Extract the [x, y] coordinate from the center of the cell holding the provided text.  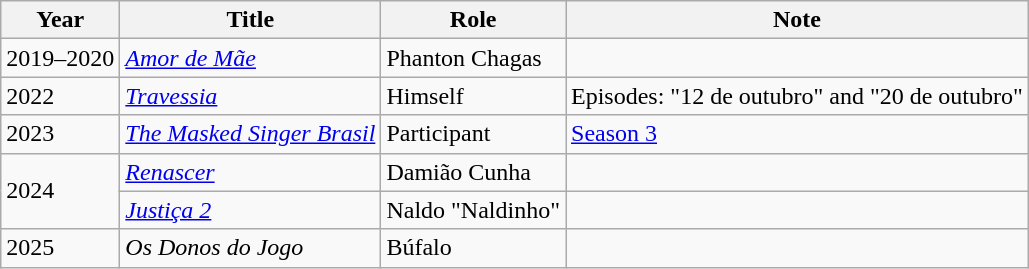
2019–2020 [60, 58]
Justiça 2 [250, 210]
Title [250, 20]
Naldo "Naldinho" [474, 210]
2022 [60, 96]
Season 3 [798, 134]
Amor de Mãe [250, 58]
Travessia [250, 96]
Participant [474, 134]
Year [60, 20]
Renascer [250, 172]
Role [474, 20]
Os Donos do Jogo [250, 248]
Phanton Chagas [474, 58]
2024 [60, 191]
2025 [60, 248]
Episodes: "12 de outubro" and "20 de outubro" [798, 96]
2023 [60, 134]
Note [798, 20]
The Masked Singer Brasil [250, 134]
Damião Cunha [474, 172]
Búfalo [474, 248]
Himself [474, 96]
